Return the (x, y) coordinate for the center point of the cell that contains the specified text.  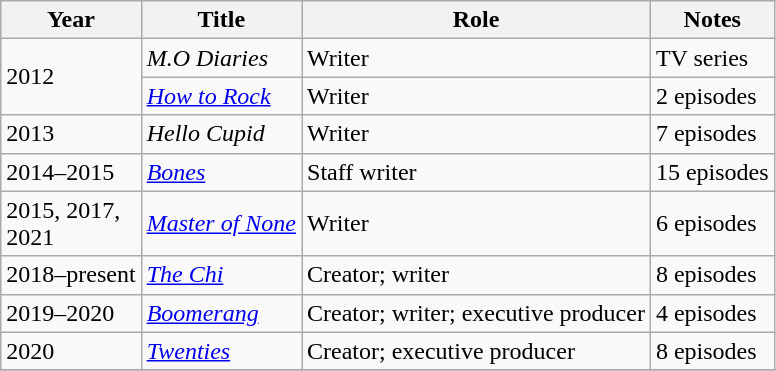
2012 (71, 77)
Staff writer (476, 172)
Year (71, 20)
Role (476, 20)
Title (221, 20)
Creator; writer (476, 275)
Master of None (221, 224)
TV series (712, 58)
2014–2015 (71, 172)
7 episodes (712, 134)
2019–2020 (71, 313)
2015, 2017,2021 (71, 224)
2018–present (71, 275)
M.O Diaries (221, 58)
6 episodes (712, 224)
How to Rock (221, 96)
Twenties (221, 351)
Creator; executive producer (476, 351)
4 episodes (712, 313)
2020 (71, 351)
2013 (71, 134)
Notes (712, 20)
Hello Cupid (221, 134)
2 episodes (712, 96)
Boomerang (221, 313)
Bones (221, 172)
Creator; writer; executive producer (476, 313)
The Chi (221, 275)
15 episodes (712, 172)
